Capture the cell that displays the provided text and extract its (X, Y) central coordinate. 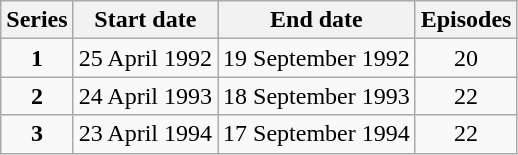
Start date (145, 20)
25 April 1992 (145, 58)
17 September 1994 (317, 134)
24 April 1993 (145, 96)
Episodes (466, 20)
3 (37, 134)
2 (37, 96)
19 September 1992 (317, 58)
23 April 1994 (145, 134)
1 (37, 58)
End date (317, 20)
20 (466, 58)
Series (37, 20)
18 September 1993 (317, 96)
